Return (X, Y) of the center of cell containing provided text 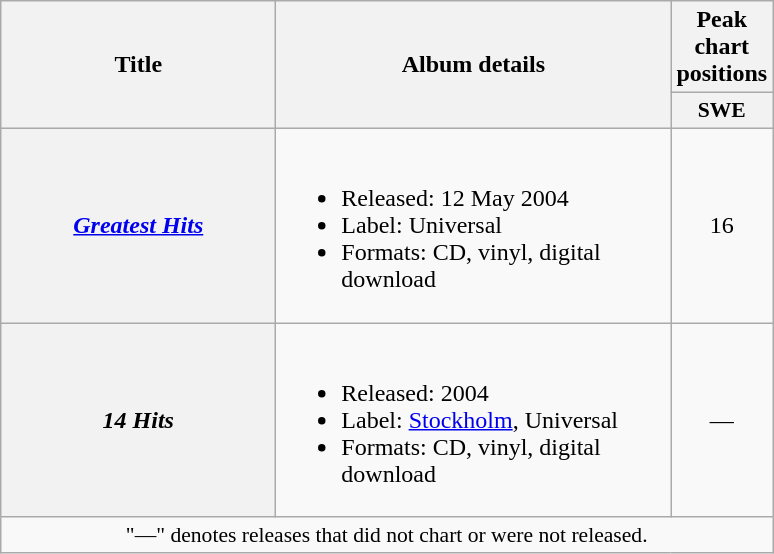
Released: 12 May 2004Label: UniversalFormats: CD, vinyl, digital download (474, 225)
14 Hits (138, 419)
— (722, 419)
Released: 2004Label: Stockholm, UniversalFormats: CD, vinyl, digital download (474, 419)
Greatest Hits (138, 225)
SWE (722, 111)
Album details (474, 65)
Peak chart positions (722, 47)
16 (722, 225)
Title (138, 65)
"—" denotes releases that did not chart or were not released. (387, 535)
